Pinpoint the cell where the given text exists, returning its (x, y) midpoint coordinate. 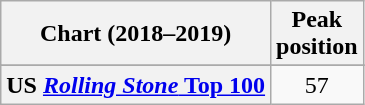
Peakposition (317, 34)
57 (317, 85)
US Rolling Stone Top 100 (136, 85)
Chart (2018–2019) (136, 34)
